From the cell containing the given text, extract its center point as [x, y] coordinate. 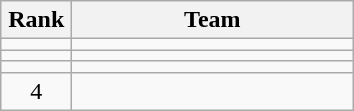
Team [212, 20]
Rank [36, 20]
4 [36, 91]
